Provide the [x, y] coordinate of the cell's center where the given text is located.  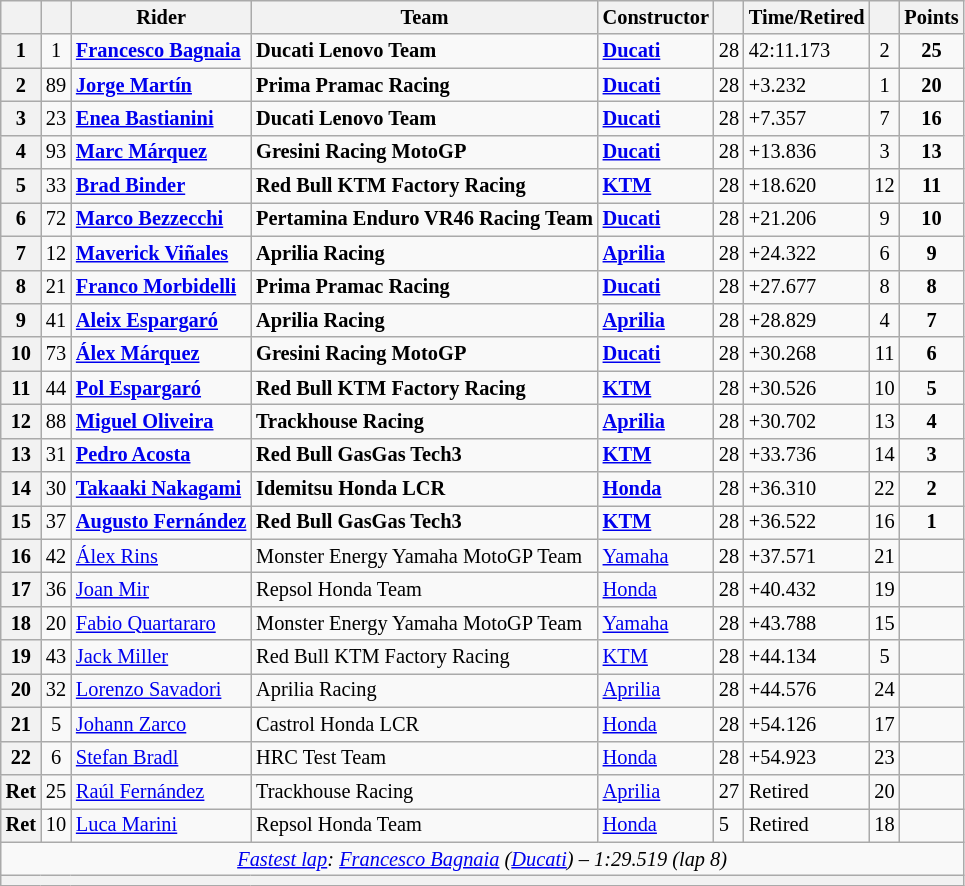
Idemitsu Honda LCR [424, 489]
Lorenzo Savadori [161, 690]
Jack Miller [161, 657]
72 [56, 219]
Álex Márquez [161, 354]
+54.923 [807, 758]
Joan Mir [161, 589]
37 [56, 522]
Enea Bastianini [161, 118]
32 [56, 690]
Brad Binder [161, 186]
93 [56, 152]
24 [884, 690]
+40.432 [807, 589]
Álex Rins [161, 556]
+36.310 [807, 489]
+21.206 [807, 219]
+44.576 [807, 690]
Team [424, 17]
Augusto Fernández [161, 522]
Castrol Honda LCR [424, 724]
+30.268 [807, 354]
+3.232 [807, 85]
Fabio Quartararo [161, 623]
+37.571 [807, 556]
Marc Márquez [161, 152]
+7.357 [807, 118]
27 [729, 791]
Takaaki Nakagami [161, 489]
Pol Espargaró [161, 388]
88 [56, 421]
73 [56, 354]
HRC Test Team [424, 758]
+30.702 [807, 421]
Pertamina Enduro VR46 Racing Team [424, 219]
42:11.173 [807, 51]
Francesco Bagnaia [161, 51]
+27.677 [807, 287]
+24.322 [807, 253]
Rider [161, 17]
31 [56, 455]
+13.836 [807, 152]
Aleix Espargaró [161, 320]
+33.736 [807, 455]
89 [56, 85]
Pedro Acosta [161, 455]
33 [56, 186]
Constructor [656, 17]
Jorge Martín [161, 85]
Points [932, 17]
36 [56, 589]
+36.522 [807, 522]
44 [56, 388]
+28.829 [807, 320]
Johann Zarco [161, 724]
Time/Retired [807, 17]
Fastest lap: Francesco Bagnaia (Ducati) – 1:29.519 (lap 8) [482, 859]
Raúl Fernández [161, 791]
43 [56, 657]
30 [56, 489]
Marco Bezzecchi [161, 219]
+30.526 [807, 388]
42 [56, 556]
Stefan Bradl [161, 758]
Miguel Oliveira [161, 421]
41 [56, 320]
+44.134 [807, 657]
+54.126 [807, 724]
Maverick Viñales [161, 253]
Franco Morbidelli [161, 287]
Luca Marini [161, 825]
+18.620 [807, 186]
+43.788 [807, 623]
